Scan for the cell matching the given text and deliver its [X, Y] coordinate at center. 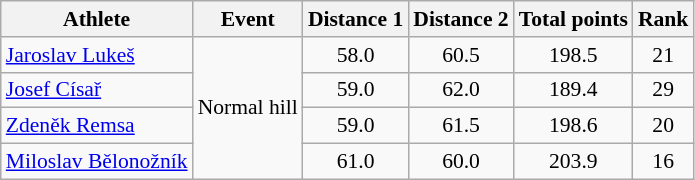
Distance 2 [460, 19]
29 [664, 90]
Miloslav Bělonožník [97, 162]
61.5 [460, 126]
62.0 [460, 90]
16 [664, 162]
58.0 [356, 55]
60.0 [460, 162]
Josef Císař [97, 90]
Jaroslav Lukeš [97, 55]
21 [664, 55]
61.0 [356, 162]
189.4 [574, 90]
Athlete [97, 19]
203.9 [574, 162]
Normal hill [248, 108]
198.5 [574, 55]
Total points [574, 19]
Event [248, 19]
Rank [664, 19]
Zdeněk Remsa [97, 126]
198.6 [574, 126]
Distance 1 [356, 19]
60.5 [460, 55]
20 [664, 126]
